Locate the cell with the specified text and output its [x, y] center coordinate. 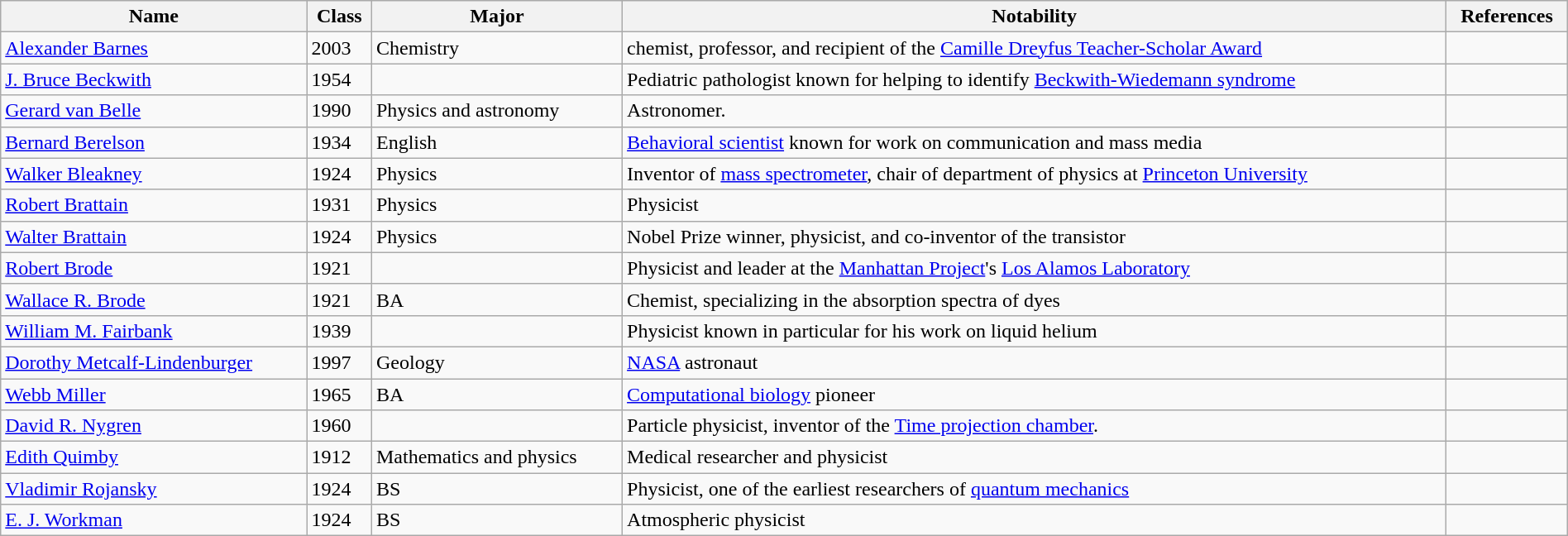
E. J. Workman [154, 520]
David R. Nygren [154, 426]
Vladimir Rojansky [154, 489]
1954 [339, 79]
Bernard Berelson [154, 142]
Walter Brattain [154, 237]
Edith Quimby [154, 457]
Walker Bleakney [154, 174]
Physicist [1035, 205]
References [1507, 17]
Robert Brode [154, 268]
1990 [339, 111]
Physicist and leader at the Manhattan Project's Los Alamos Laboratory [1035, 268]
English [496, 142]
Astronomer. [1035, 111]
1939 [339, 331]
Alexander Barnes [154, 48]
chemist, professor, and recipient of the Camille Dreyfus Teacher-Scholar Award [1035, 48]
Webb Miller [154, 395]
1960 [339, 426]
Physics and astronomy [496, 111]
J. Bruce Beckwith [154, 79]
Inventor of mass spectrometer, chair of department of physics at Princeton University [1035, 174]
William M. Fairbank [154, 331]
Name [154, 17]
Physicist, one of the earliest researchers of quantum mechanics [1035, 489]
Nobel Prize winner, physicist, and co-inventor of the transistor [1035, 237]
Class [339, 17]
Medical researcher and physicist [1035, 457]
1934 [339, 142]
1997 [339, 362]
2003 [339, 48]
Behavioral scientist known for work on communication and mass media [1035, 142]
Chemist, specializing in the absorption spectra of dyes [1035, 299]
Robert Brattain [154, 205]
Gerard van Belle [154, 111]
NASA astronaut [1035, 362]
Physicist known in particular for his work on liquid helium [1035, 331]
Pediatric pathologist known for helping to identify Beckwith-Wiedemann syndrome [1035, 79]
1965 [339, 395]
Particle physicist, inventor of the Time projection chamber. [1035, 426]
Geology [496, 362]
Major [496, 17]
Atmospheric physicist [1035, 520]
1912 [339, 457]
Notability [1035, 17]
Computational biology pioneer [1035, 395]
Wallace R. Brode [154, 299]
1931 [339, 205]
Chemistry [496, 48]
Dorothy Metcalf-Lindenburger [154, 362]
Mathematics and physics [496, 457]
